Identify which cell holds the provided text, then report its (x, y) central coordinate. 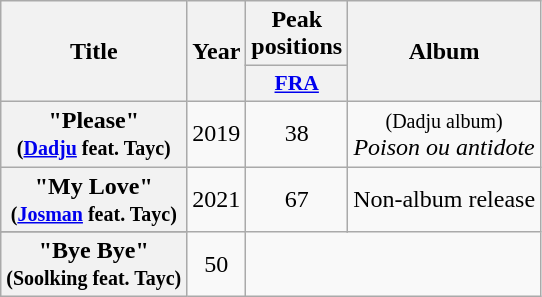
Non-album release (444, 198)
50 (216, 264)
"Please"(Dadju feat. Tayc) (94, 134)
Peak positions (297, 34)
Album (444, 52)
2019 (216, 134)
38 (297, 134)
(Dadju album) Poison ou antidote (444, 134)
"My Love"(Josman feat. Tayc) (94, 198)
Title (94, 52)
67 (297, 198)
"Bye Bye"(Soolking feat. Tayc) (94, 264)
2021 (216, 198)
Year (216, 52)
FRA (297, 84)
